Extract the (X, Y) coordinate from the center of the cell holding the provided text.  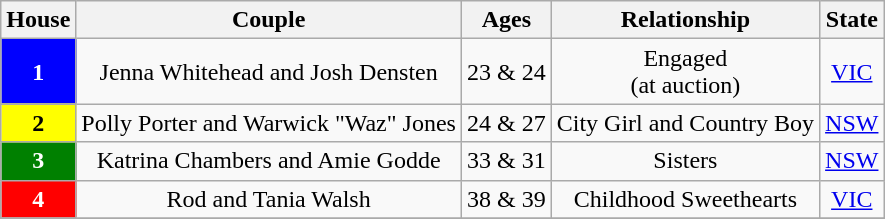
1 (38, 72)
4 (38, 199)
Jenna Whitehead and Josh Densten (269, 72)
24 & 27 (506, 123)
Engaged(at auction) (685, 72)
State (852, 20)
Rod and Tania Walsh (269, 199)
House (38, 20)
23 & 24 (506, 72)
Childhood Sweethearts (685, 199)
3 (38, 161)
Sisters (685, 161)
38 & 39 (506, 199)
Ages (506, 20)
Polly Porter and Warwick "Waz" Jones (269, 123)
Couple (269, 20)
2 (38, 123)
Relationship (685, 20)
City Girl and Country Boy (685, 123)
Katrina Chambers and Amie Godde (269, 161)
33 & 31 (506, 161)
